For the text-containing cell, return its midpoint in (x, y) coordinate format. 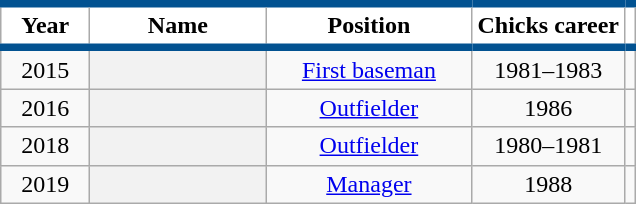
2019 (46, 184)
Position (369, 26)
2015 (46, 68)
Name (178, 26)
1988 (548, 184)
1981–1983 (548, 68)
First baseman (369, 68)
Manager (369, 184)
2018 (46, 146)
1986 (548, 108)
1980–1981 (548, 146)
Year (46, 26)
Chicks career (548, 26)
2016 (46, 108)
